Output the [X, Y] coordinate of the center of the cell containing the given text.  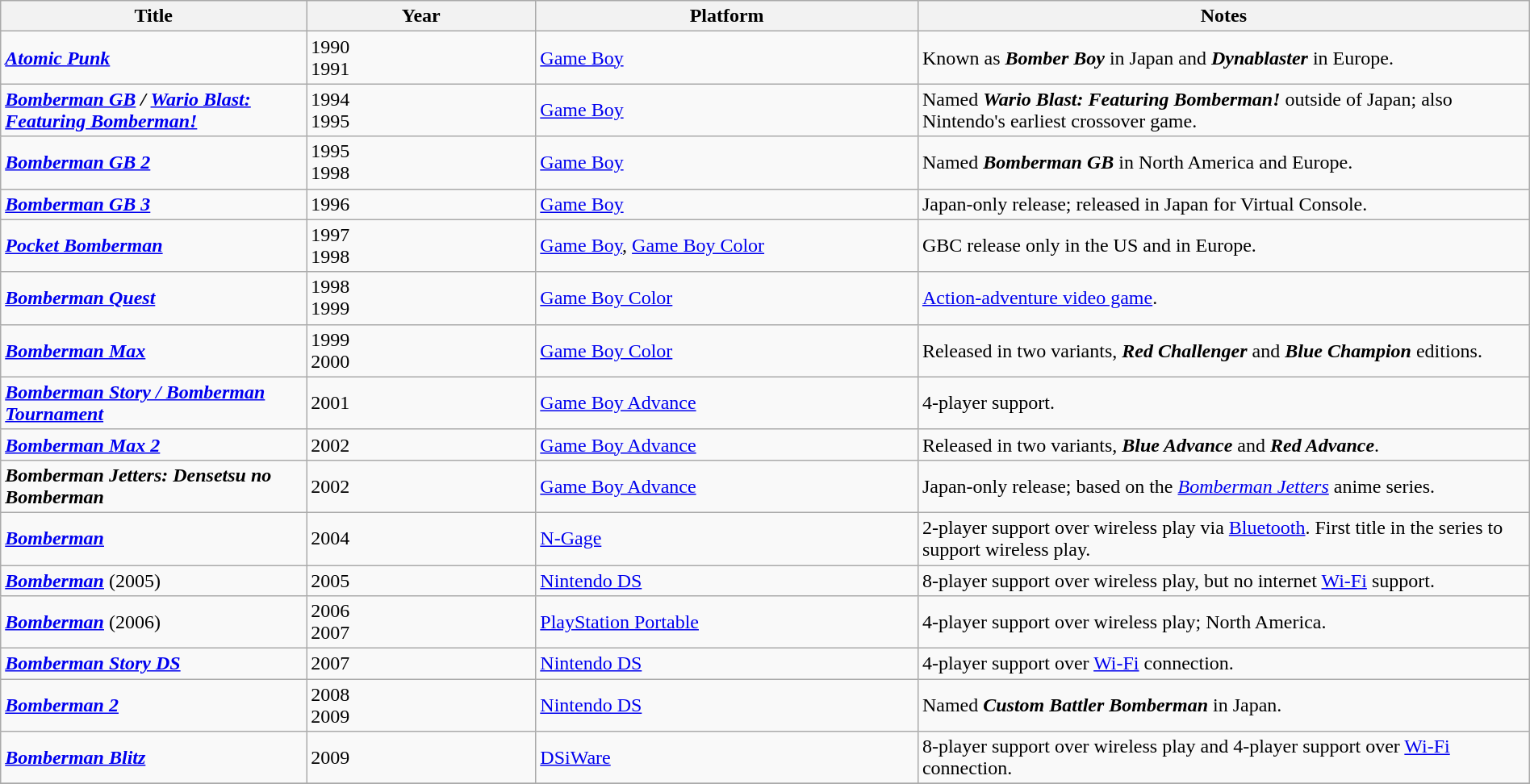
PlayStation Portable [727, 623]
Named Bomberman GB in North America and Europe. [1223, 163]
Pocket Bomberman [153, 245]
Title [153, 16]
1999 2000 [421, 350]
N-Gage [727, 539]
2001 [421, 403]
Bomberman [153, 539]
Bomberman (2006) [153, 623]
2008 2009 [421, 705]
2009 [421, 758]
8-player support over wireless play, but no internet Wi-Fi support. [1223, 580]
1990 1991 [421, 58]
Known as Bomber Boy in Japan and Dynablaster in Europe. [1223, 58]
Bomberman Max 2 [153, 444]
8-player support over wireless play and 4-player support over Wi-Fi connection. [1223, 758]
Released in two variants, Red Challenger and Blue Champion editions. [1223, 350]
2004 [421, 539]
2-player support over wireless play via Bluetooth. First title in the series to support wireless play. [1223, 539]
Bomberman GB 2 [153, 163]
Bomberman Jetters: Densetsu no Bomberman [153, 486]
Named Wario Blast: Featuring Bomberman! outside of Japan; also Nintendo's earliest crossover game. [1223, 110]
Bomberman (2005) [153, 580]
Named Custom Battler Bomberman in Japan. [1223, 705]
Bomberman Story DS [153, 664]
1998 1999 [421, 298]
1996 [421, 204]
Released in two variants, Blue Advance and Red Advance. [1223, 444]
Notes [1223, 16]
2007 [421, 664]
1995 1998 [421, 163]
Japan-only release; based on the Bomberman Jetters anime series. [1223, 486]
Bomberman 2 [153, 705]
Bomberman GB 3 [153, 204]
4-player support. [1223, 403]
2006 2007 [421, 623]
1997 1998 [421, 245]
Japan-only release; released in Japan for Virtual Console. [1223, 204]
Bomberman GB / Wario Blast: Featuring Bomberman! [153, 110]
4-player support over wireless play; North America. [1223, 623]
DSiWare [727, 758]
Game Boy, Game Boy Color [727, 245]
Year [421, 16]
Bomberman Blitz [153, 758]
1994 1995 [421, 110]
Platform [727, 16]
Bomberman Quest [153, 298]
4-player support over Wi-Fi connection. [1223, 664]
Bomberman Story / Bomberman Tournament [153, 403]
2005 [421, 580]
Bomberman Max [153, 350]
Atomic Punk [153, 58]
Action-adventure video game. [1223, 298]
GBC release only in the US and in Europe. [1223, 245]
